Detect which cell encompasses the target text, then output its (X, Y) center coordinate. 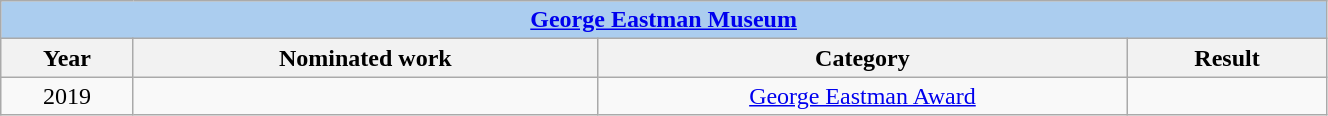
Category (862, 58)
Nominated work (365, 58)
George Eastman Award (862, 96)
George Eastman Museum (664, 20)
2019 (68, 96)
Year (68, 58)
Result (1228, 58)
